Capture the cell that displays the provided text and extract its (X, Y) central coordinate. 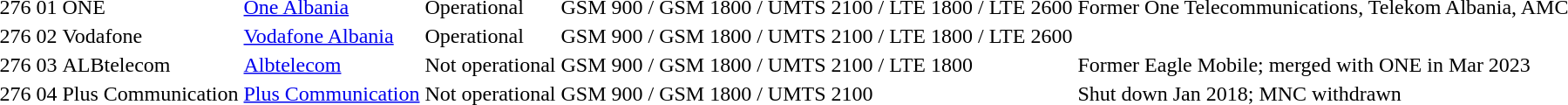
GSM 900 / GSM 1800 / UMTS 2100 / LTE 1800 (817, 65)
Vodafone (150, 36)
Albtelecom (331, 65)
03 (47, 65)
Operational (490, 36)
Vodafone Albania (331, 36)
02 (47, 36)
ALBtelecom (150, 65)
Not operational (490, 65)
GSM 900 / GSM 1800 / UMTS 2100 / LTE 1800 / LTE 2600 (817, 36)
